Extract the [x, y] coordinate from the center of the cell holding the provided text.  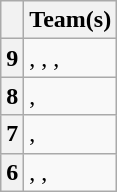
7 [12, 134]
, , , [70, 58]
9 [12, 58]
, , [70, 172]
8 [12, 96]
6 [12, 172]
Team(s) [70, 20]
